Scan for the cell matching the given text and deliver its [X, Y] coordinate at center. 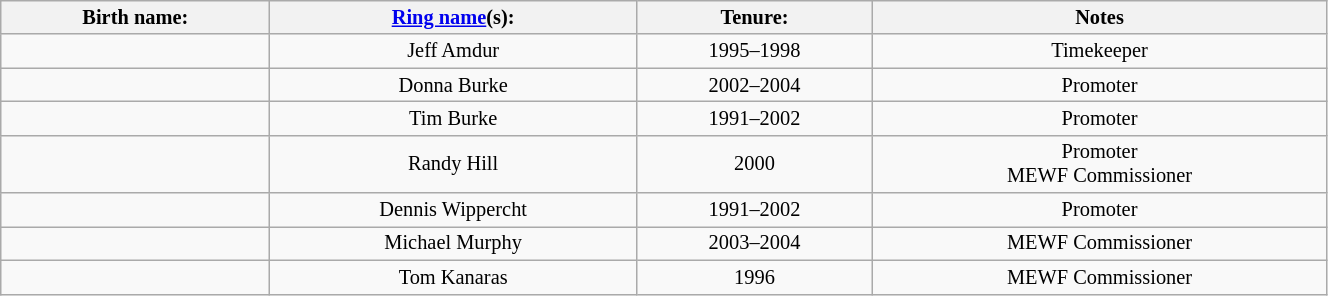
Jeff Amdur [454, 51]
2003–2004 [754, 243]
Michael Murphy [454, 243]
Notes [1100, 17]
Timekeeper [1100, 51]
1995–1998 [754, 51]
Tenure: [754, 17]
PromoterMEWF Commissioner [1100, 164]
2000 [754, 164]
Tim Burke [454, 118]
1996 [754, 277]
Birth name: [136, 17]
Dennis Wippercht [454, 210]
Randy Hill [454, 164]
Ring name(s): [454, 17]
Tom Kanaras [454, 277]
2002–2004 [754, 85]
Donna Burke [454, 85]
